Output the [X, Y] coordinate of the center of the cell containing the given text.  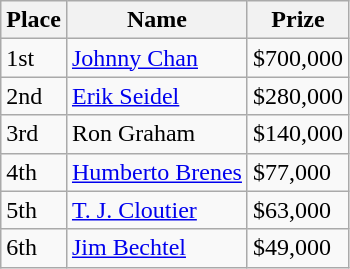
3rd [34, 134]
Place [34, 20]
$49,000 [298, 248]
$140,000 [298, 134]
Humberto Brenes [156, 172]
4th [34, 172]
1st [34, 58]
Jim Bechtel [156, 248]
T. J. Cloutier [156, 210]
$63,000 [298, 210]
$77,000 [298, 172]
5th [34, 210]
Johnny Chan [156, 58]
$280,000 [298, 96]
Name [156, 20]
6th [34, 248]
Prize [298, 20]
2nd [34, 96]
Erik Seidel [156, 96]
$700,000 [298, 58]
Ron Graham [156, 134]
